Extract the (x, y) coordinate from the center of the cell holding the provided text.  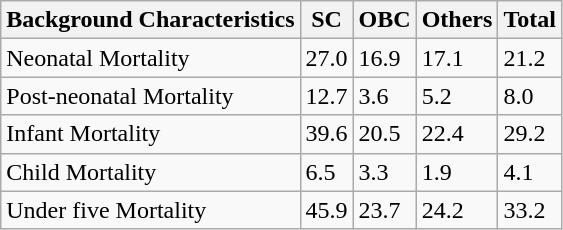
5.2 (457, 96)
16.9 (384, 58)
29.2 (530, 134)
Others (457, 20)
1.9 (457, 172)
24.2 (457, 210)
Background Characteristics (150, 20)
Post-neonatal Mortality (150, 96)
22.4 (457, 134)
OBC (384, 20)
3.6 (384, 96)
3.3 (384, 172)
17.1 (457, 58)
21.2 (530, 58)
SC (326, 20)
20.5 (384, 134)
6.5 (326, 172)
39.6 (326, 134)
Infant Mortality (150, 134)
12.7 (326, 96)
33.2 (530, 210)
45.9 (326, 210)
23.7 (384, 210)
8.0 (530, 96)
27.0 (326, 58)
Under five Mortality (150, 210)
Total (530, 20)
Neonatal Mortality (150, 58)
Child Mortality (150, 172)
4.1 (530, 172)
